Identify which cell holds the provided text, then report its (X, Y) central coordinate. 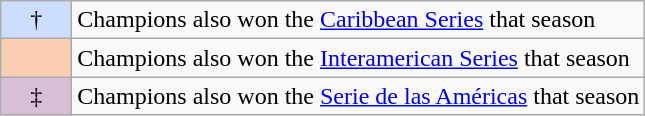
† (36, 20)
‡ (36, 96)
Champions also won the Interamerican Series that season (358, 58)
Champions also won the Caribbean Series that season (358, 20)
Champions also won the Serie de las Américas that season (358, 96)
